From the cell containing the given text, extract its center point as (X, Y) coordinate. 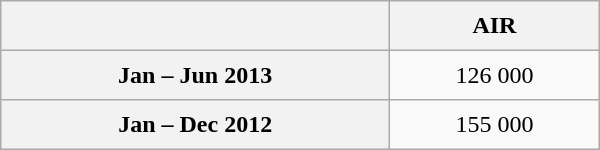
155 000 (495, 125)
AIR (495, 26)
Jan – Dec 2012 (196, 125)
126 000 (495, 75)
Jan – Jun 2013 (196, 75)
